Scan for the cell matching the given text and deliver its (X, Y) coordinate at center. 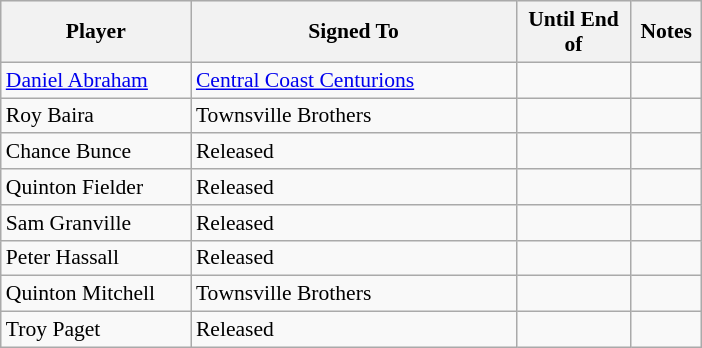
Until End of (574, 32)
Troy Paget (96, 330)
Quinton Fielder (96, 187)
Player (96, 32)
Roy Baira (96, 116)
Notes (666, 32)
Sam Granville (96, 223)
Quinton Mitchell (96, 294)
Daniel Abraham (96, 80)
Peter Hassall (96, 258)
Central Coast Centurions (354, 80)
Chance Bunce (96, 152)
Signed To (354, 32)
